Scan for the cell matching the given text and deliver its (x, y) coordinate at center. 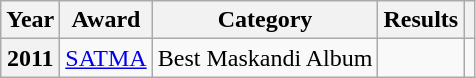
Results (421, 20)
Category (265, 20)
Best Maskandi Album (265, 58)
Year (30, 20)
2011 (30, 58)
SATMA (106, 58)
Award (106, 20)
